Extract the [x, y] coordinate from the center of the cell holding the provided text.  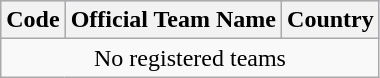
No registered teams [190, 58]
Code [33, 20]
Official Team Name [173, 20]
Country [331, 20]
